Search for the cell housing the specified text and yield its (x, y) center coordinate. 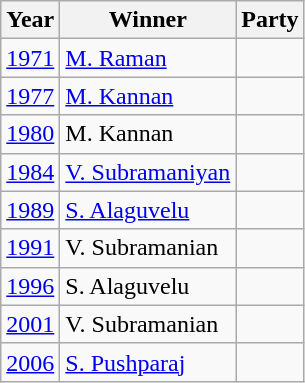
1971 (30, 58)
1977 (30, 96)
Winner (148, 20)
V. Subramaniyan (148, 172)
S. Pushparaj (148, 362)
1980 (30, 134)
1984 (30, 172)
Party (270, 20)
2001 (30, 324)
M. Raman (148, 58)
Year (30, 20)
1991 (30, 248)
1996 (30, 286)
2006 (30, 362)
1989 (30, 210)
